Search for the cell housing the specified text and yield its (X, Y) center coordinate. 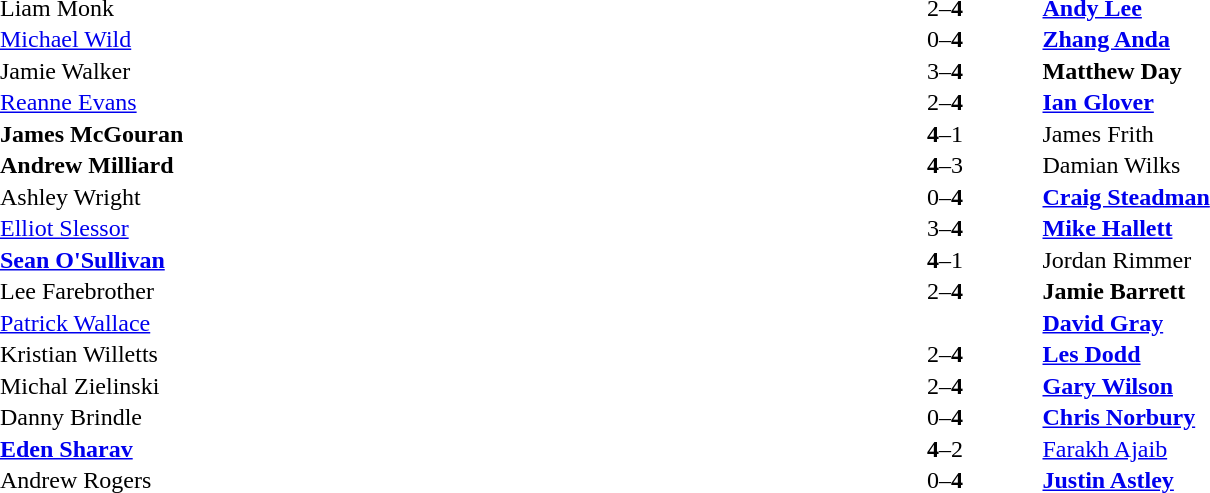
4–3 (944, 165)
4–2 (944, 449)
